Output the [X, Y] coordinate of the center of the cell containing the given text.  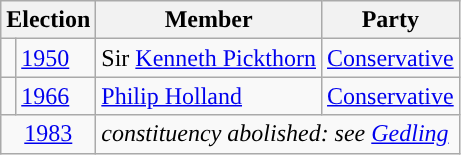
1983 [48, 134]
constituency abolished: see Gedling [278, 134]
Sir Kenneth Pickthorn [209, 58]
Party [391, 20]
Member [209, 20]
1950 [56, 58]
Philip Holland [209, 96]
Election [48, 20]
1966 [56, 96]
